Output the (X, Y) coordinate of the center of the cell containing the given text.  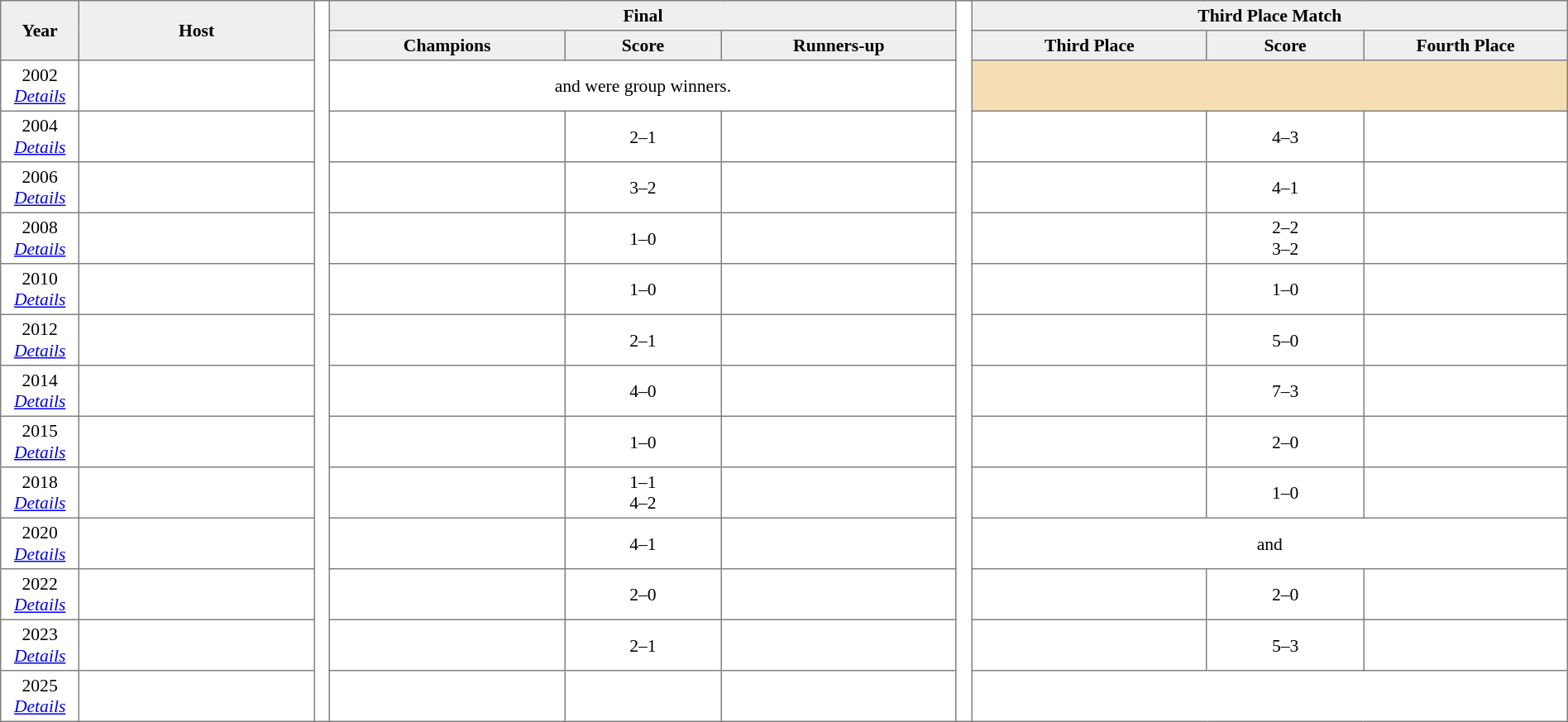
2002 Details (40, 86)
2020Details (40, 543)
2025Details (40, 696)
3–2 (643, 188)
2014Details (40, 391)
5–0 (1285, 340)
2018Details (40, 493)
5–3 (1285, 645)
2012Details (40, 340)
4–3 (1285, 136)
Third Place (1089, 45)
Year (40, 31)
2010 Details (40, 289)
Third Place Match (1269, 16)
1–1 4–2 (643, 493)
Runners-up (839, 45)
2006 Details (40, 188)
2004 Details (40, 136)
7–3 (1285, 391)
Champions (447, 45)
and (1269, 543)
Fourth Place (1465, 45)
2022Details (40, 595)
2008 Details (40, 238)
Host (196, 31)
Final (643, 16)
2015Details (40, 442)
2–2 3–2 (1285, 238)
2023Details (40, 645)
4–0 (643, 391)
and were group winners. (643, 86)
